Search for the cell housing the specified text and yield its (X, Y) center coordinate. 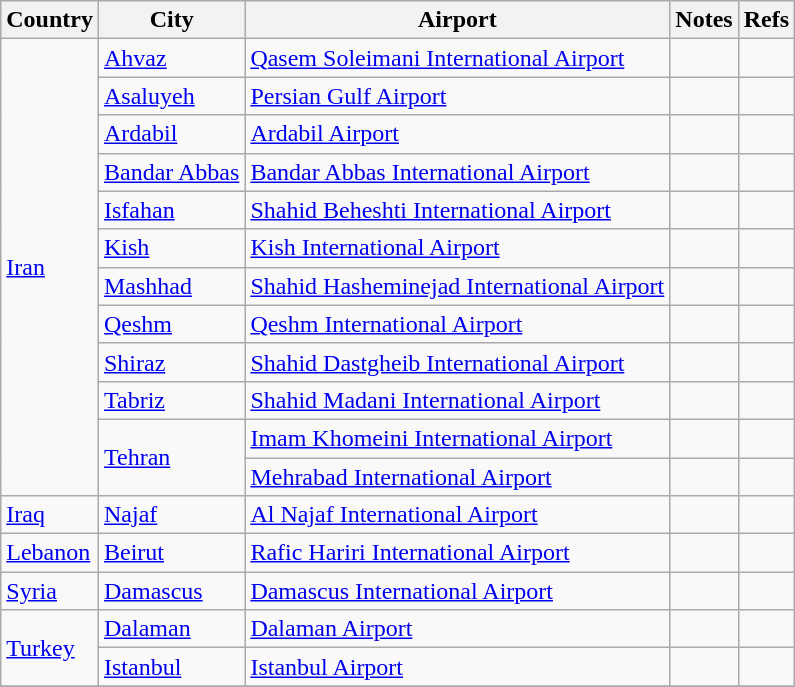
Shahid Dastgheib International Airport (458, 362)
Istanbul (171, 667)
Tehran (171, 457)
Kish (171, 248)
Airport (458, 20)
Rafic Hariri International Airport (458, 553)
Syria (50, 591)
Imam Khomeini International Airport (458, 438)
Istanbul Airport (458, 667)
Qeshm International Airport (458, 324)
Qasem Soleimani International Airport (458, 58)
Persian Gulf Airport (458, 96)
Turkey (50, 648)
Dalaman Airport (458, 629)
Dalaman (171, 629)
Ardabil (171, 134)
Iran (50, 268)
Qeshm (171, 324)
Lebanon (50, 553)
Damascus (171, 591)
Isfahan (171, 210)
Shahid Madani International Airport (458, 400)
Country (50, 20)
Beirut (171, 553)
Bandar Abbas International Airport (458, 172)
Al Najaf International Airport (458, 515)
Ahvaz (171, 58)
Iraq (50, 515)
Najaf (171, 515)
Ardabil Airport (458, 134)
Mashhad (171, 286)
Shiraz (171, 362)
Asaluyeh (171, 96)
Shahid Beheshti International Airport (458, 210)
Mehrabad International Airport (458, 477)
Notes (704, 20)
Refs (766, 20)
Kish International Airport (458, 248)
Bandar Abbas (171, 172)
Shahid Hasheminejad International Airport (458, 286)
Tabriz (171, 400)
Damascus International Airport (458, 591)
City (171, 20)
